Pinpoint the cell where the given text exists, returning its (x, y) midpoint coordinate. 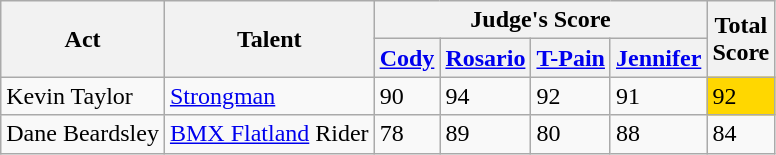
Jennifer (658, 58)
BMX Flatland Rider (269, 134)
Act (83, 39)
80 (571, 134)
Dane Beardsley (83, 134)
90 (407, 96)
Kevin Taylor (83, 96)
91 (658, 96)
Cody (407, 58)
T-Pain (571, 58)
89 (486, 134)
88 (658, 134)
78 (407, 134)
Rosario (486, 58)
84 (741, 134)
Judge's Score (540, 20)
94 (486, 96)
Talent (269, 39)
Strongman (269, 96)
TotalScore (741, 39)
